Output the (x, y) coordinate of the center of the cell containing the given text.  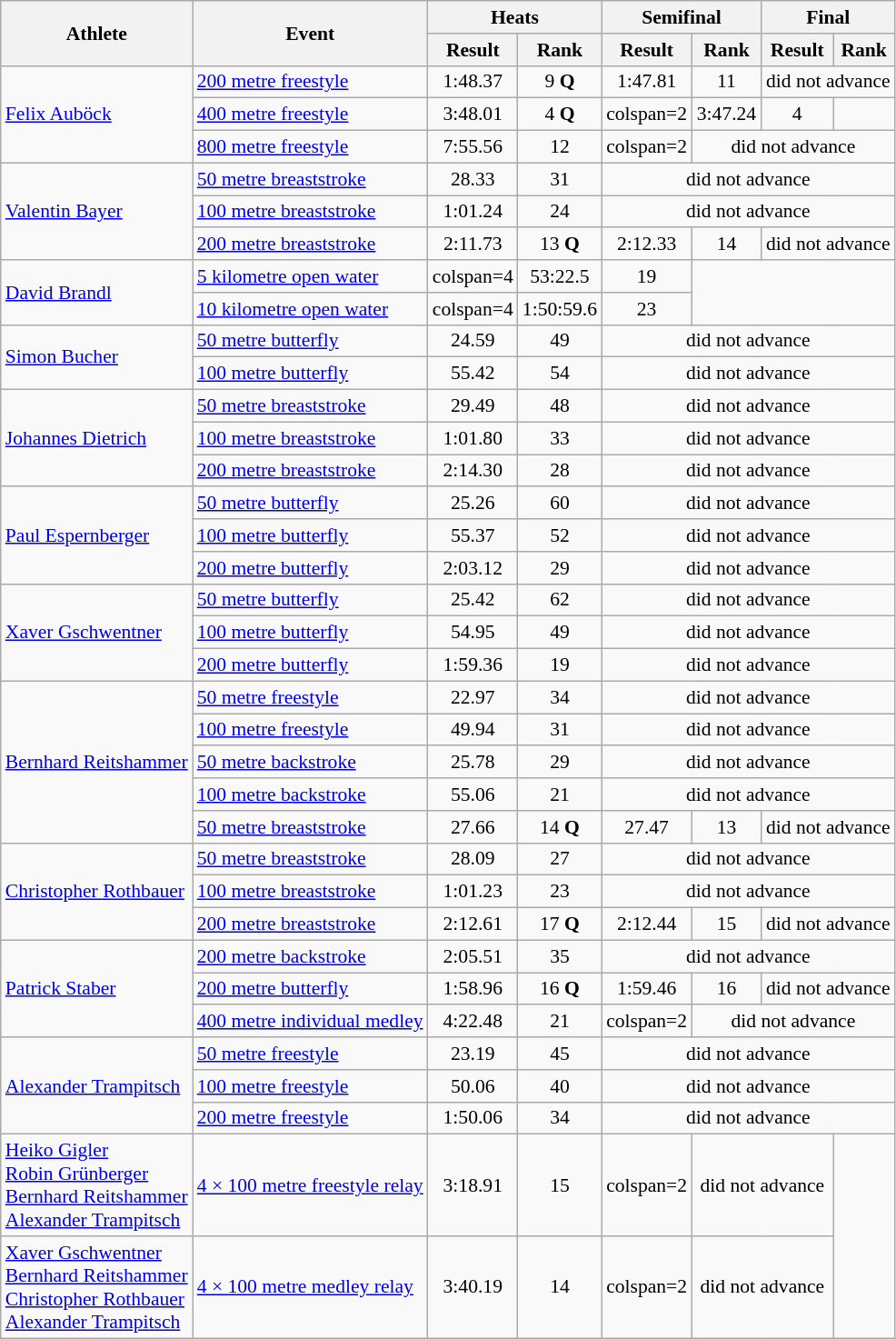
Simon Bucher (96, 356)
2:12.61 (473, 924)
25.42 (473, 600)
Heiko GiglerRobin GrünbergerBernhard ReitshammerAlexander Trampitsch (96, 1185)
Athlete (96, 33)
10 kilometre open water (311, 309)
1:50:59.6 (560, 309)
Valentin Bayer (96, 211)
Patrick Staber (96, 989)
27 (560, 859)
33 (560, 438)
45 (560, 1054)
1:50.06 (473, 1118)
Paul Espernberger (96, 536)
2:12.33 (647, 245)
200 metre backstroke (311, 956)
60 (560, 504)
2:14.30 (473, 471)
62 (560, 600)
53:22.5 (560, 276)
28.33 (473, 179)
1:48.37 (473, 82)
2:12.44 (647, 924)
12 (560, 147)
24 (560, 212)
50 metre backstroke (311, 763)
1:01.80 (473, 438)
28 (560, 471)
3:48.01 (473, 115)
13 (727, 827)
Felix Auböck (96, 115)
5 kilometre open water (311, 276)
25.26 (473, 504)
4 Q (560, 115)
27.66 (473, 827)
14 Q (560, 827)
52 (560, 535)
2:03.12 (473, 568)
49.94 (473, 730)
Alexander Trampitsch (96, 1085)
16 (727, 989)
2:11.73 (473, 245)
3:40.19 (473, 1287)
25.78 (473, 763)
48 (560, 406)
Heats (514, 17)
55.37 (473, 535)
11 (727, 82)
1:58.96 (473, 989)
Final (829, 17)
4 (798, 115)
1:59.46 (647, 989)
9 Q (560, 82)
54.95 (473, 633)
Semifinal (682, 17)
35 (560, 956)
David Brandl (96, 293)
100 metre backstroke (311, 794)
Bernhard Reitshammer (96, 762)
3:47.24 (727, 115)
Christopher Rothbauer (96, 891)
29.49 (473, 406)
400 metre freestyle (311, 115)
3:18.91 (473, 1185)
55.06 (473, 794)
22.97 (473, 697)
800 metre freestyle (311, 147)
16 Q (560, 989)
1:47.81 (647, 82)
4:22.48 (473, 1022)
Event (311, 33)
13 Q (560, 245)
55.42 (473, 374)
50.06 (473, 1086)
28.09 (473, 859)
24.59 (473, 341)
40 (560, 1086)
23.19 (473, 1054)
17 Q (560, 924)
400 metre individual medley (311, 1022)
1:59.36 (473, 665)
1:01.23 (473, 892)
4 × 100 metre medley relay (311, 1287)
54 (560, 374)
4 × 100 metre freestyle relay (311, 1185)
1:01.24 (473, 212)
Xaver GschwentnerBernhard ReitshammerChristopher RothbauerAlexander Trampitsch (96, 1287)
Xaver Gschwentner (96, 633)
2:05.51 (473, 956)
27.47 (647, 827)
Johannes Dietrich (96, 438)
7:55.56 (473, 147)
